Scan for the cell matching the given text and deliver its [X, Y] coordinate at center. 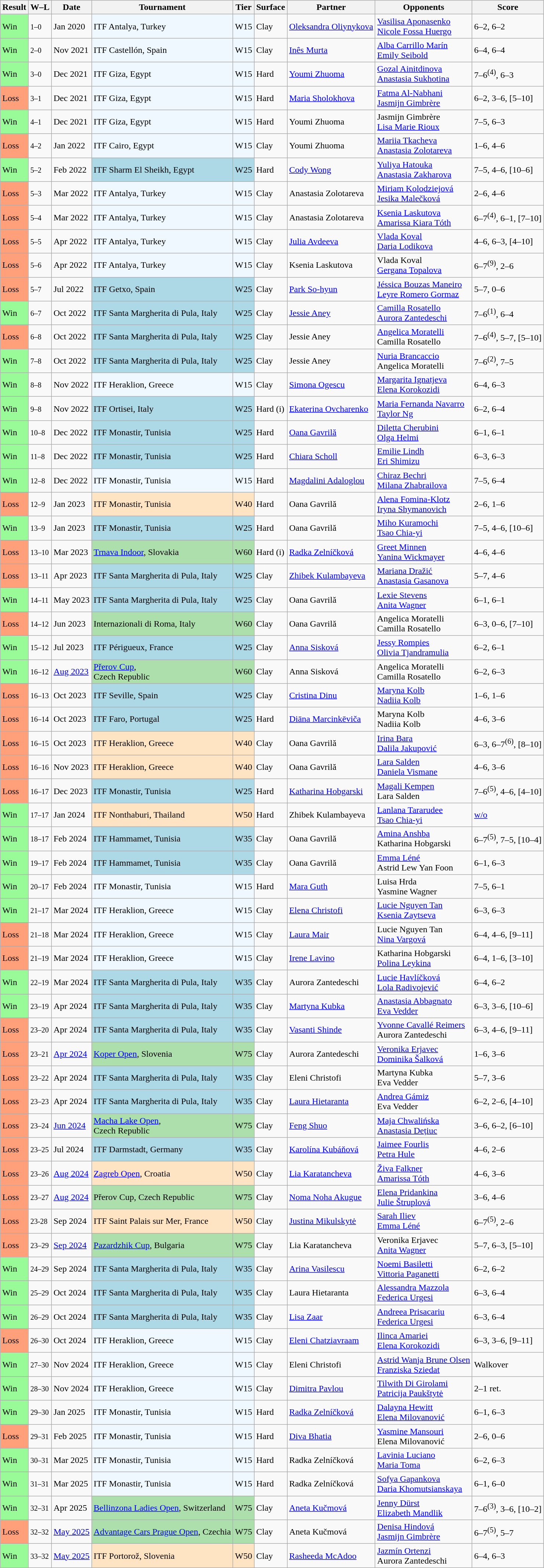
5–7, 6–3, [5–10] [508, 1245]
6–4, 1–6, [3–10] [508, 958]
Elena Christofi [331, 910]
Ilinca Amariei Elena Korokozidi [424, 1341]
23–21 [40, 1053]
26–29 [40, 1316]
Rasheeda McAdoo [331, 1556]
6–3, 6–7(6), [8–10] [508, 743]
6–1, 6–0 [508, 1484]
4–6, 2–6 [508, 1150]
6–4, 6–4 [508, 50]
Irina Bara Dalila Jakupović [424, 743]
2–6, 4–6 [508, 193]
23–20 [40, 1030]
Opponents [424, 7]
21–17 [40, 910]
2–6, 1–6 [508, 504]
11–8 [40, 456]
18–17 [40, 839]
Yasmine Mansouri Elena Milovanović [424, 1436]
Result [14, 7]
Inês Murta [331, 50]
5–7 [40, 289]
4–1 [40, 122]
Jessy Rompies Olivia Tjandramulia [424, 647]
Sofya Gapankova Daria Khomutsianskaya [424, 1484]
7–8 [40, 361]
Mar 2023 [71, 552]
24–29 [40, 1269]
7–5, 6–3 [508, 122]
23-28 [40, 1221]
Tier [244, 7]
ITF Darmstadt, Germany [162, 1150]
Noemi Basiletti Vittoria Paganetti [424, 1269]
23–26 [40, 1173]
Diāna Marcinkēviča [331, 719]
Chiara Scholl [331, 456]
May 2023 [71, 599]
Gozal Ainitdinova Anastasia Sukhotina [424, 74]
3–1 [40, 98]
16–13 [40, 696]
4–2 [40, 145]
Jaimee Fourlis Petra Hule [424, 1150]
23–25 [40, 1150]
Tilwith Di Girolami Patricija Paukštytė [424, 1388]
ITF Saint Palais sur Mer, France [162, 1221]
ITF Périgueux, France [162, 647]
4–6, 6–3, [4–10] [508, 241]
1–6, 3–6 [508, 1053]
15–12 [40, 647]
Vasanti Shinde [331, 1030]
Dec 2023 [71, 791]
Feb 2022 [71, 170]
Ekaterina Ovcharenko [331, 408]
23–27 [40, 1197]
Alessandra Mazzola Federica Urgesi [424, 1293]
Jan 2020 [71, 26]
Nuria Brancaccio Angelica Moratelli [424, 361]
Miho Kuramochi Tsao Chia-yi [424, 528]
Dalayna Hewitt Elena Milovanović [424, 1412]
30–31 [40, 1460]
5–5 [40, 241]
Diletta Cherubini Olga Helmi [424, 433]
14–11 [40, 599]
w/o [508, 815]
Bellinzona Ladies Open, Switzerland [162, 1508]
Veronika Erjavec Anita Wagner [424, 1245]
26–30 [40, 1341]
Arina Vasilescu [331, 1269]
31–31 [40, 1484]
Jul 2022 [71, 289]
32–31 [40, 1508]
5–7, 0–6 [508, 289]
1–6, 4–6 [508, 145]
33–32 [40, 1556]
6–7(4), 6–1, [7–10] [508, 217]
Jan 2024 [71, 815]
Alba Carrillo Marín Emily Seibold [424, 50]
Partner [331, 7]
ITF Cairo, Egypt [162, 145]
32–32 [40, 1532]
27–30 [40, 1364]
Camilla Rosatello Aurora Zantedeschi [424, 313]
Vlada Koval Gergana Topalova [424, 265]
7–6(3), 3–6, [10–2] [508, 1508]
7–6(4), 6–3 [508, 74]
Jan 2025 [71, 1412]
23–24 [40, 1125]
2–0 [40, 50]
ITF Castellón, Spain [162, 50]
Ksenia Laskutova Amarissa Kiara Tóth [424, 217]
13–9 [40, 528]
6–7(9), 2–6 [508, 265]
Sarah Iliev Emma Léné [424, 1221]
Jasmijn Gimbrère Lisa Marie Rioux [424, 122]
6–2, 2–6, [4–10] [508, 1102]
Tournament [162, 7]
Jun 2023 [71, 624]
Oleksandra Oliynykova [331, 26]
23–23 [40, 1102]
Jazmín Ortenzi Aurora Zantedeschi [424, 1556]
17–17 [40, 815]
28–30 [40, 1388]
Greet Minnen Yanina Wickmayer [424, 552]
6–3, 3–6, [10–6] [508, 1006]
8–8 [40, 385]
ITF Faro, Portugal [162, 719]
Denisa Hindová Jasmijn Gimbrère [424, 1532]
2–1 ret. [508, 1388]
5–4 [40, 217]
1–0 [40, 26]
1–6, 1–6 [508, 696]
3–6, 6–2, [6–10] [508, 1125]
5–7, 3–6 [508, 1078]
Lanlana Tararudee Tsao Chia-yi [424, 815]
Veronika Erjavec Dominika Šalková [424, 1053]
Justina Mikulskytė [331, 1221]
Eleni Chatziavraam [331, 1341]
Luisa Hrda Yasmine Wagner [424, 887]
5–7, 4–6 [508, 576]
7–6(4), 5–7, [5–10] [508, 337]
7–6(2), 7–5 [508, 361]
3–6, 4–6 [508, 1197]
Lavinia Luciano Maria Toma [424, 1460]
Ksenia Laskutova [331, 265]
20–17 [40, 887]
6–7 [40, 313]
Laura Mair [331, 934]
Yvonne Cavallé Reimers Aurora Zantedeschi [424, 1030]
Elena Pridankina Julie Štruplová [424, 1197]
Cody Wong [331, 170]
9–8 [40, 408]
Internazionali di Roma, Italy [162, 624]
Zagreb Open, Croatia [162, 1173]
Surface [271, 7]
Mariia Tkacheva Anastasia Zolotareva [424, 145]
Maria Sholokhova [331, 98]
3–0 [40, 74]
Astrid Wanja Brune Olsen Franziska Sziedat [424, 1364]
Alena Fomina-Klotz Iryna Shymanovich [424, 504]
Andrea Gámiz Eva Vedder [424, 1102]
Advantage Cars Prague Open, Czechia [162, 1532]
Lexie Stevens Anita Wagner [424, 599]
Martyna Kubka Eva Vedder [424, 1078]
6–7(5), 5–7 [508, 1532]
Mariana Dražić Anastasia Gasanova [424, 576]
13–11 [40, 576]
Walkover [508, 1364]
Maria Fernanda Navarro Taylor Ng [424, 408]
Katharina Hobgarski [331, 791]
25–29 [40, 1293]
7–5, 6–4 [508, 480]
Jul 2023 [71, 647]
ITF Sharm El Sheikh, Egypt [162, 170]
Pazardzhik Cup, Bulgaria [162, 1245]
ITF Ortisei, Italy [162, 408]
6–4, 6–2 [508, 982]
Magdalini Adaloglou [331, 480]
5–6 [40, 265]
6–2, 3–6, [5–10] [508, 98]
Jun 2024 [71, 1125]
21–18 [40, 934]
ITF Portorož, Slovenia [162, 1556]
Živa Falkner Amarissa Tóth [424, 1173]
23–19 [40, 1006]
6–7(5), 7–5, [10–4] [508, 839]
Karolína Kubáňová [331, 1150]
14–12 [40, 624]
Apr 2023 [71, 576]
Jéssica Bouzas Maneiro Leyre Romero Gormaz [424, 289]
29–31 [40, 1436]
22–19 [40, 982]
6–4, 4–6, [9–11] [508, 934]
Lucie Nguyen Tan Ksenia Zaytseva [424, 910]
Date [71, 7]
Miriam Kolodziejová Jesika Malečková [424, 193]
16–15 [40, 743]
Emilie Lindh Eri Shimizu [424, 456]
5–2 [40, 170]
Cristina Dinu [331, 696]
ITF Nonthaburi, Thailand [162, 815]
6–3, 4–6, [9–11] [508, 1030]
Feb 2025 [71, 1436]
Jul 2024 [71, 1150]
23–22 [40, 1078]
6–3, 0–6, [7–10] [508, 624]
ITF Getxo, Spain [162, 289]
13–10 [40, 552]
29–30 [40, 1412]
12–9 [40, 504]
Aug 2023 [71, 671]
4–6, 4–6 [508, 552]
Martyna Kubka [331, 1006]
10–8 [40, 433]
12–8 [40, 480]
Lucie Nguyen Tan Nina Vargová [424, 934]
2–6, 0–6 [508, 1436]
Amina Anshba Katharina Hobgarski [424, 839]
19–17 [40, 862]
Macha Lake Open, Czech Republic [162, 1125]
Magali Kempen Lara Salden [424, 791]
Nov 2023 [71, 767]
Trnava Indoor, Slovakia [162, 552]
Jenny Dürst Elizabeth Mandlik [424, 1508]
Dimitra Pavlou [331, 1388]
Fatma Al-Nabhani Jasmijn Gimbrère [424, 98]
Jan 2022 [71, 145]
Lara Salden Daniela Vismane [424, 767]
Maja Chwalińska Anastasia Dețiuc [424, 1125]
7–6(1), 6–4 [508, 313]
Mara Guth [331, 887]
W–L [40, 7]
Margarita Ignatjeva Elena Korokozidi [424, 385]
Park So-hyun [331, 289]
5–3 [40, 193]
Irene Lavino [331, 958]
7–6(5), 4–6, [4–10] [508, 791]
Vlada Koval Daria Lodikova [424, 241]
Nov 2021 [71, 50]
Apr 2025 [71, 1508]
6–3, 3–6, [9–11] [508, 1341]
6–8 [40, 337]
Andreea Prisacariu Federica Urgesi [424, 1316]
16–17 [40, 791]
6–7(5), 2–6 [508, 1221]
Vasilisa Aponasenko Nicole Fossa Huergo [424, 26]
Lisa Zaar [331, 1316]
Feng Shuo [331, 1125]
6–2, 6–1 [508, 647]
7–5, 6–1 [508, 887]
Score [508, 7]
Julia Avdeeva [331, 241]
Noma Noha Akugue [331, 1197]
Katharina Hobgarski Polina Leykina [424, 958]
Yuliya Hatouka Anastasia Zakharova [424, 170]
Simona Ogescu [331, 385]
ITF Seville, Spain [162, 696]
Emma Léné Astrid Lew Yan Foon [424, 862]
Diva Bhatia [331, 1436]
16–16 [40, 767]
Koper Open, Slovenia [162, 1053]
6–2, 6–4 [508, 408]
Anastasia Abbagnato Eva Vedder [424, 1006]
16–14 [40, 719]
Lucie Havlíčková Lola Radivojević [424, 982]
21–19 [40, 958]
16–12 [40, 671]
23–29 [40, 1245]
Chiraz Bechri Milana Zhabrailova [424, 480]
